For the text-containing cell, return its midpoint in [X, Y] coordinate format. 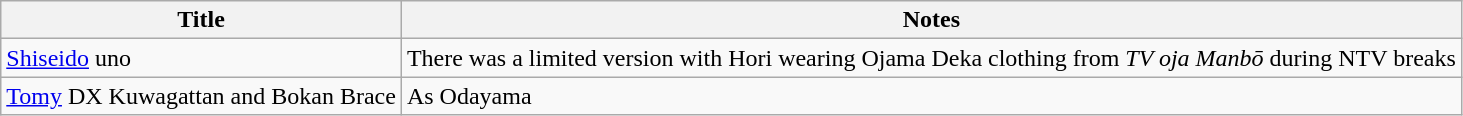
There was a limited version with Hori wearing Ojama Deka clothing from TV oja Manbō during NTV breaks [931, 58]
As Odayama [931, 96]
Notes [931, 20]
Tomy DX Kuwagattan and Bokan Brace [202, 96]
Shiseido uno [202, 58]
Title [202, 20]
